Return [X, Y] of the center of cell containing provided text 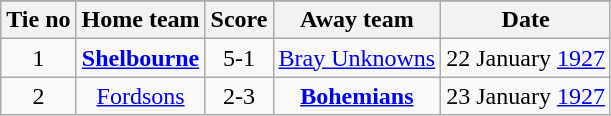
2-3 [239, 96]
Tie no [38, 20]
Home team [140, 20]
Date [526, 20]
Away team [357, 20]
Shelbourne [140, 58]
5-1 [239, 58]
Bohemians [357, 96]
22 January 1927 [526, 58]
1 [38, 58]
Score [239, 20]
Bray Unknowns [357, 58]
23 January 1927 [526, 96]
2 [38, 96]
Fordsons [140, 96]
